Output the (X, Y) coordinate of the center of the cell containing the given text.  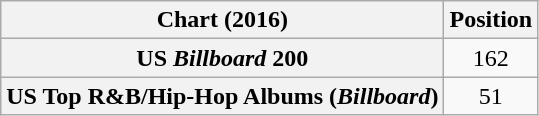
Chart (2016) (222, 20)
51 (491, 96)
162 (491, 58)
Position (491, 20)
US Top R&B/Hip-Hop Albums (Billboard) (222, 96)
US Billboard 200 (222, 58)
